Extract the (x, y) coordinate from the center of the cell holding the provided text.  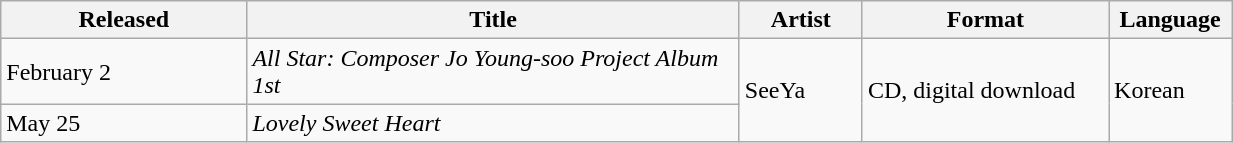
Released (124, 20)
Title (493, 20)
SeeYa (800, 90)
Lovely Sweet Heart (493, 123)
February 2 (124, 72)
Format (985, 20)
All Star: Composer Jo Young-soo Project Album 1st (493, 72)
Language (1170, 20)
May 25 (124, 123)
Korean (1170, 90)
CD, digital download (985, 90)
Artist (800, 20)
